Output the [X, Y] coordinate of the center of the cell containing the given text.  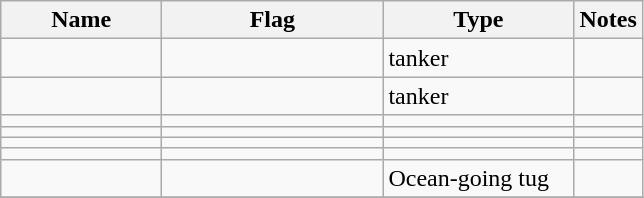
Flag [272, 20]
Ocean-going tug [478, 178]
Notes [608, 20]
Name [82, 20]
Type [478, 20]
